Identify which cell holds the provided text, then report its (X, Y) central coordinate. 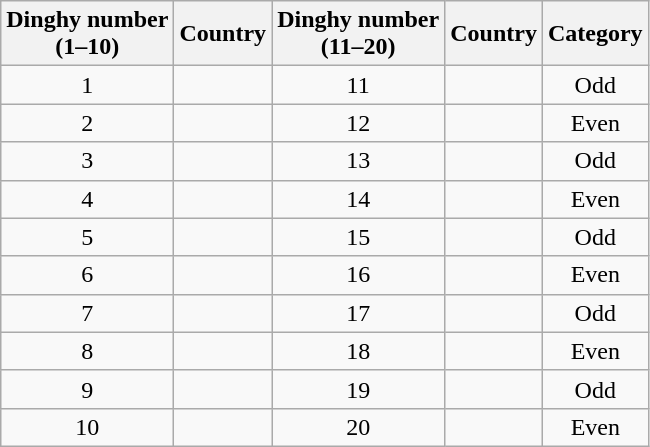
4 (88, 199)
1 (88, 85)
18 (358, 351)
17 (358, 313)
10 (88, 427)
Category (595, 34)
12 (358, 123)
15 (358, 237)
20 (358, 427)
19 (358, 389)
9 (88, 389)
13 (358, 161)
Dinghy number(1–10) (88, 34)
11 (358, 85)
7 (88, 313)
5 (88, 237)
2 (88, 123)
14 (358, 199)
6 (88, 275)
16 (358, 275)
8 (88, 351)
3 (88, 161)
Dinghy number(11–20) (358, 34)
